Return the [x, y] coordinate for the center point of the cell that contains the specified text.  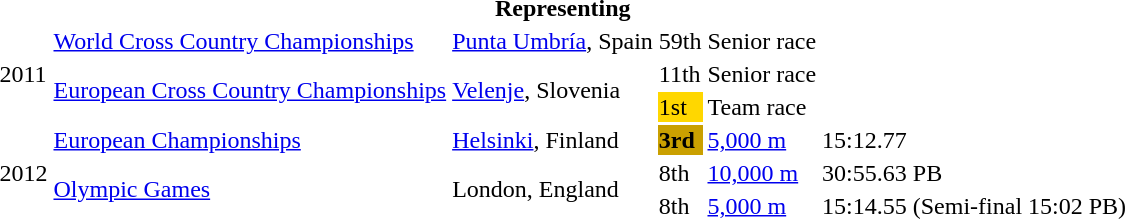
59th [680, 41]
European Cross Country Championships [250, 90]
5,000 m [762, 140]
World Cross Country Championships [250, 41]
11th [680, 74]
1st [680, 107]
10,000 m [762, 173]
Team race [762, 107]
8th [680, 173]
European Championships [250, 140]
Punta Umbría, Spain [553, 41]
3rd [680, 140]
Velenje, Slovenia [553, 90]
Helsinki, Finland [553, 140]
